Locate the cell with the specified text and output its (X, Y) center coordinate. 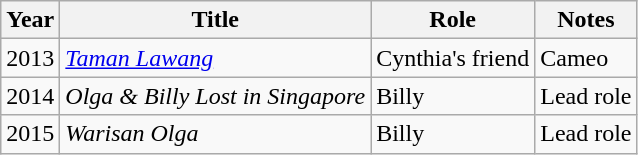
Taman Lawang (216, 58)
2014 (30, 96)
Cynthia's friend (453, 58)
2013 (30, 58)
Title (216, 20)
2015 (30, 134)
Notes (586, 20)
Year (30, 20)
Cameo (586, 58)
Olga & Billy Lost in Singapore (216, 96)
Warisan Olga (216, 134)
Role (453, 20)
